From the cell containing the given text, extract its center point as [X, Y] coordinate. 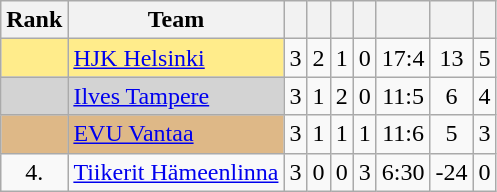
Rank [34, 20]
4. [34, 172]
Team [176, 20]
11:5 [403, 96]
6:30 [403, 172]
17:4 [403, 58]
-24 [452, 172]
11:6 [403, 134]
Ilves Tampere [176, 96]
EVU Vantaa [176, 134]
Tiikerit Hämeenlinna [176, 172]
4 [484, 96]
HJK Helsinki [176, 58]
13 [452, 58]
6 [452, 96]
